For the text-containing cell, return its midpoint in [x, y] coordinate format. 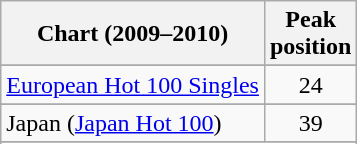
24 [310, 85]
Chart (2009–2010) [133, 34]
Japan (Japan Hot 100) [133, 123]
39 [310, 123]
European Hot 100 Singles [133, 85]
Peakposition [310, 34]
